Extract the [X, Y] coordinate from the center of the cell holding the provided text.  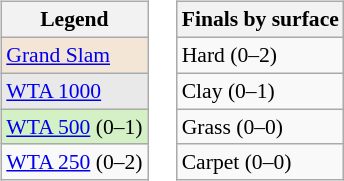
WTA 500 (0–1) [74, 127]
Hard (0–2) [260, 55]
Legend [74, 20]
Carpet (0–0) [260, 162]
Grass (0–0) [260, 127]
Finals by surface [260, 20]
Grand Slam [74, 55]
WTA 1000 [74, 91]
WTA 250 (0–2) [74, 162]
Clay (0–1) [260, 91]
